Determine the [x, y] coordinate at the center of the cell enclosing the given text.  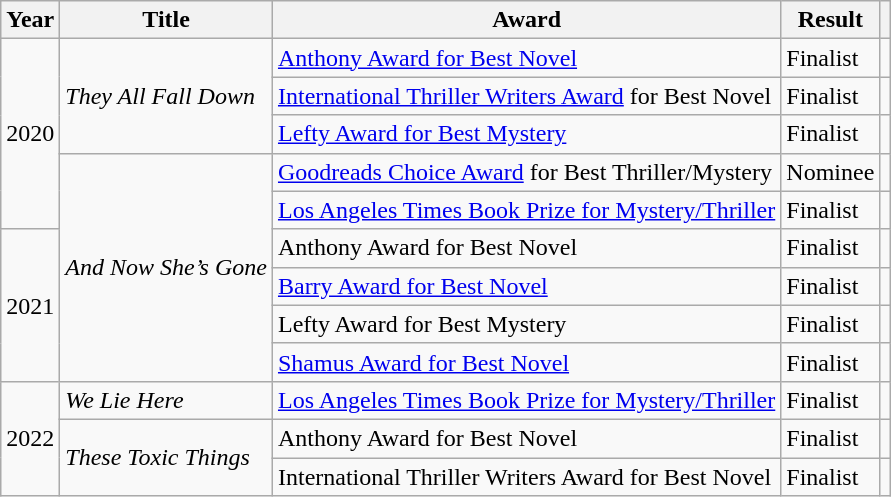
Goodreads Choice Award for Best Thriller/Mystery [526, 172]
These Toxic Things [166, 457]
2022 [30, 438]
Award [526, 20]
We Lie Here [166, 400]
Shamus Award for Best Novel [526, 362]
2020 [30, 134]
And Now She’s Gone [166, 267]
Title [166, 20]
They All Fall Down [166, 96]
Nominee [830, 172]
2021 [30, 305]
Year [30, 20]
Barry Award for Best Novel [526, 286]
Result [830, 20]
